Scan for the cell matching the given text and deliver its (x, y) coordinate at center. 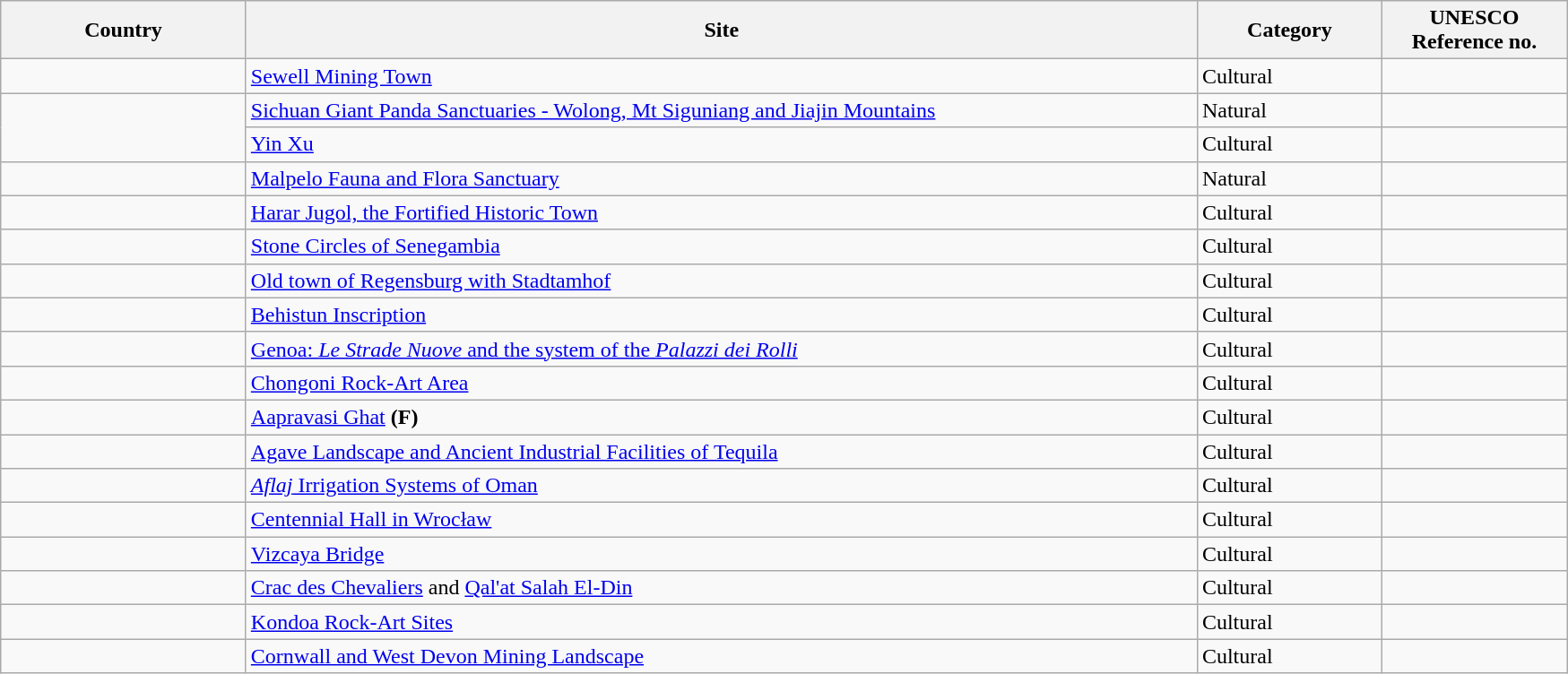
Sichuan Giant Panda Sanctuaries - Wolong, Mt Siguniang and Jiajin Mountains (721, 110)
Sewell Mining Town (721, 76)
Aapravasi Ghat (F) (721, 417)
UNESCO Reference no. (1474, 30)
Country (124, 30)
Aflaj Irrigation Systems of Oman (721, 486)
Agave Landscape and Ancient Industrial Facilities of Tequila (721, 451)
Genoa: Le Strade Nuove and the system of the Palazzi dei Rolli (721, 349)
Old town of Regensburg with Stadtamhof (721, 281)
Cornwall and West Devon Mining Landscape (721, 656)
Behistun Inscription (721, 315)
Category (1289, 30)
Crac des Chevaliers and Qal'at Salah El-Din (721, 588)
Vizcaya Bridge (721, 554)
Stone Circles of Senegambia (721, 246)
Kondoa Rock-Art Sites (721, 622)
Yin Xu (721, 144)
Chongoni Rock-Art Area (721, 383)
Malpelo Fauna and Flora Sanctuary (721, 178)
Harar Jugol, the Fortified Historic Town (721, 212)
Site (721, 30)
Centennial Hall in Wrocław (721, 520)
